Determine the [X, Y] coordinate at the center of the cell enclosing the given text.  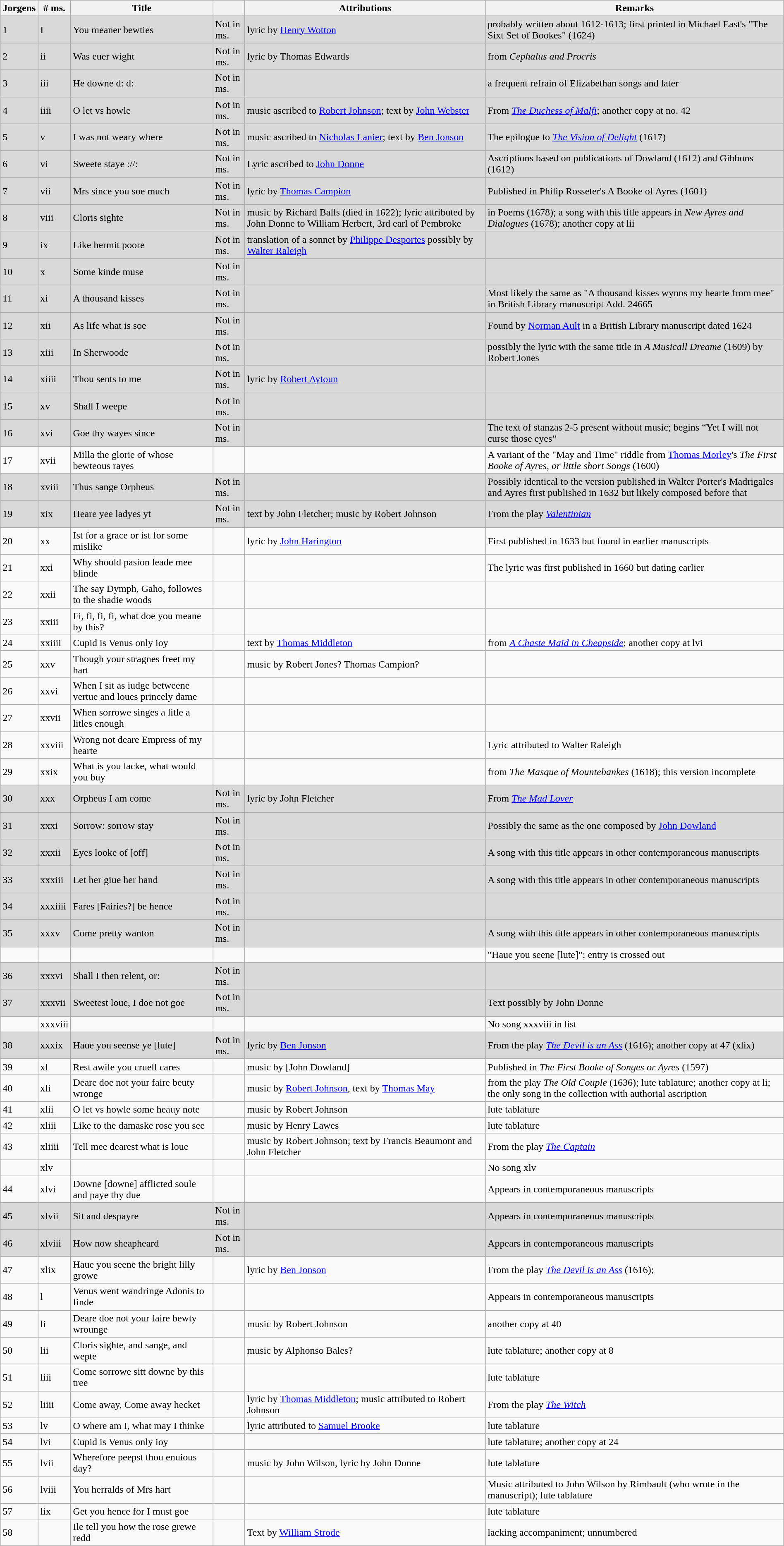
xli [55, 1088]
22 [19, 595]
xl [55, 1067]
Why should pasion leade mee blinde [142, 567]
45 [19, 1216]
6 [19, 164]
Sorrow: sorrow stay [142, 826]
Most likely the same as "A thousand kisses wynns my hearte from mee" in British Library manuscript Add. 24665 [635, 299]
O let vs howle [142, 110]
lvii [55, 1462]
14 [19, 380]
xxviii [55, 744]
44 [19, 1189]
When I sit as iudge betweene vertue and loues princely dame [142, 691]
xxxi [55, 826]
Cloris sighte, and sange, and wepte [142, 1351]
Sweete staye ://: [142, 164]
Found by Norman Ault in a British Library manuscript dated 1624 [635, 325]
Ist for a grace or ist for some mislike [142, 541]
40 [19, 1088]
When sorrowe singes a litle a litles enough [142, 718]
The say Dymph, Gaho, followes to the shadie woods [142, 595]
xi [55, 299]
Sweetest loue, I doe not goe [142, 1003]
"Haue you seene [lute]"; entry is crossed out [635, 955]
xlvii [55, 1216]
A thousand kisses [142, 299]
music by Robert Johnson; text by Francis Beaumont and John Fletcher [365, 1146]
From the play The Captain [635, 1146]
Wherefore peepst thou enuious day? [142, 1462]
From the play Valentinian [635, 514]
51 [19, 1377]
21 [19, 567]
lute tablature; another copy at 8 [635, 1351]
music ascribed to Nicholas Lanier; text by Ben Jonson [365, 137]
No song xlv [635, 1168]
18 [19, 487]
xlii [55, 1109]
39 [19, 1067]
41 [19, 1109]
Possibly identical to the version published in Walter Porter's Madrigales and Ayres first published in 1632 but likely composed before that [635, 487]
xxxiii [55, 879]
Eyes looke of [off] [142, 853]
Though your stragnes freet my hart [142, 664]
lyric by Thomas Edwards [365, 56]
Let her giue her hand [142, 879]
xxxviii [55, 1024]
music by Alphonso Bales? [365, 1351]
xxvi [55, 691]
xii [55, 325]
20 [19, 541]
Heare yee ladyes yt [142, 514]
xiiii [55, 380]
Text by William Strode [365, 1533]
The lyric was first published in 1660 but dating earlier [635, 567]
Venus went wandringe Adonis to finde [142, 1297]
xvii [55, 460]
4 [19, 110]
Rest awile you cruell cares [142, 1067]
19 [19, 514]
11 [19, 299]
xxxvi [55, 976]
42 [19, 1125]
lv [55, 1426]
Cloris sighte [142, 218]
He downe d: d: [142, 84]
Haue you seense ye [lute] [142, 1046]
xviii [55, 487]
iiii [55, 110]
34 [19, 907]
vi [55, 164]
xlviii [55, 1243]
liiii [55, 1405]
26 [19, 691]
Ascriptions based on publications of Dowland (1612) and Gibbons (1612) [635, 164]
From the play The Devil is an Ass (1616); [635, 1270]
36 [19, 976]
xxxix [55, 1046]
From the play The Devil is an Ass (1616); another copy at 47 (xlix) [635, 1046]
10 [19, 271]
Remarks [635, 8]
56 [19, 1490]
xx [55, 541]
17 [19, 460]
xxi [55, 567]
30 [19, 799]
music by Henry Lawes [365, 1125]
Get you hence for I must goe [142, 1511]
16 [19, 433]
from The Masque of Mountebankes (1618); this version incomplete [635, 772]
28 [19, 744]
25 [19, 664]
24 [19, 643]
xxx [55, 799]
I [55, 30]
music by Robert Johnson, text by Thomas May [365, 1088]
another copy at 40 [635, 1323]
lyric by John Fletcher [365, 799]
50 [19, 1351]
23 [19, 621]
xlvi [55, 1189]
57 [19, 1511]
Lyric ascribed to John Donne [365, 164]
viii [55, 218]
xxxvii [55, 1003]
music by John Wilson, lyric by John Donne [365, 1462]
Milla the glorie of whose bewteous rayes [142, 460]
3 [19, 84]
Ile tell you how the rose grewe redd [142, 1533]
text by John Fletcher; music by Robert Johnson [365, 514]
from the play The Old Couple (1636); lute tablature; another copy at li; the only song in the collection with authorial ascription [635, 1088]
O let vs howle some heauy note [142, 1109]
12 [19, 325]
x [55, 271]
xxxiiii [55, 907]
from Cephalus and Procris [635, 56]
Haue you seene the bright lilly growe [142, 1270]
What is you lacke, what would you buy [142, 772]
Text possibly by John Donne [635, 1003]
The text of stanzas 2-5 present without music; begins “Yet I will not curse those eyes” [635, 433]
xlix [55, 1270]
xxiiii [55, 643]
ix [55, 245]
Come sorrowe sitt downe by this tree [142, 1377]
Possibly the same as the one composed by John Dowland [635, 826]
Published in Philip Rosseter's A Booke of Ayres (1601) [635, 191]
Like hermit poore [142, 245]
49 [19, 1323]
vii [55, 191]
43 [19, 1146]
xliii [55, 1125]
Wrong not deare Empress of my hearte [142, 744]
31 [19, 826]
48 [19, 1297]
xiii [55, 352]
Published in The First Booke of Songes or Ayres (1597) [635, 1067]
l [55, 1297]
32 [19, 853]
lix [55, 1511]
15 [19, 406]
# ms. [55, 8]
Shall I then relent, or: [142, 976]
Mrs since you soe much [142, 191]
47 [19, 1270]
Orpheus I am come [142, 799]
lyric by Robert Aytoun [365, 380]
Thus sange Orpheus [142, 487]
lii [55, 1351]
From the play The Witch [635, 1405]
xxiii [55, 621]
From The Duchess of Malfi; another copy at no. 42 [635, 110]
translation of a sonnet by Philippe Desportes possibly by Walter Raleigh [365, 245]
music ascribed to Robert Johnson; text by John Webster [365, 110]
How now sheapheard [142, 1243]
13 [19, 352]
xxii [55, 595]
27 [19, 718]
5 [19, 137]
v [55, 137]
ii [55, 56]
9 [19, 245]
29 [19, 772]
7 [19, 191]
music by Robert Jones? Thomas Campion? [365, 664]
iii [55, 84]
Tell mee dearest what is loue [142, 1146]
I was not weary where [142, 137]
in Poems (1678); a song with this title appears in New Ayres and Dialogues (1678); another copy at lii [635, 218]
37 [19, 1003]
Fares [Fairies?] be hence [142, 907]
Downe [downe] afflicted soule and paye thy due [142, 1189]
Was euer wight [142, 56]
In Sherwoode [142, 352]
possibly the lyric with the same title in A Musicall Dreame (1609) by Robert Jones [635, 352]
You herralds of Mrs hart [142, 1490]
text by Thomas Middleton [365, 643]
First published in 1633 but found in earlier manuscripts [635, 541]
2 [19, 56]
probably written about 1612-1613; first printed in Michael East's "The Sixt Set of Bookes" (1624) [635, 30]
Come away, Come away hecket [142, 1405]
8 [19, 218]
xix [55, 514]
lyric by Thomas Campion [365, 191]
xxix [55, 772]
Lyric attributed to Walter Raleigh [635, 744]
55 [19, 1462]
Thou sents to me [142, 380]
Come pretty wanton [142, 933]
Jorgens [19, 8]
A variant of the "May and Time" riddle from Thomas Morley's The First Booke of Ayres, or little short Songs (1600) [635, 460]
46 [19, 1243]
Deare doe not your faire bewty wrounge [142, 1323]
xxxii [55, 853]
54 [19, 1441]
Shall I weepe [142, 406]
from A Chaste Maid in Cheapside; another copy at lvi [635, 643]
58 [19, 1533]
lyric by Thomas Middleton; music attributed to Robert Johnson [365, 1405]
Some kinde muse [142, 271]
xxvii [55, 718]
Title [142, 8]
xxv [55, 664]
Deare doe not your faire beuty wronge [142, 1088]
xvi [55, 433]
You meaner bewties [142, 30]
lyric by Henry Wotton [365, 30]
52 [19, 1405]
Goe thy wayes since [142, 433]
lyric by John Harington [365, 541]
Like to the damaske rose you see [142, 1125]
From The Mad Lover [635, 799]
a frequent refrain of Elizabethan songs and later [635, 84]
lute tablature; another copy at 24 [635, 1441]
liii [55, 1377]
No song xxxviii in list [635, 1024]
Attributions [365, 8]
lyric attributed to Samuel Brooke [365, 1426]
lacking accompaniment; unnumbered [635, 1533]
xlv [55, 1168]
xxxv [55, 933]
35 [19, 933]
38 [19, 1046]
lviii [55, 1490]
O where am I, what may I thinke [142, 1426]
The epilogue to The Vision of Delight (1617) [635, 137]
music by [John Dowland] [365, 1067]
33 [19, 879]
xv [55, 406]
1 [19, 30]
Fi, fi, fi, fi, what doe you meane by this? [142, 621]
53 [19, 1426]
li [55, 1323]
Music attributed to John Wilson by Rimbault (who wrote in the manuscript); lute tablature [635, 1490]
Sit and despayre [142, 1216]
music by Richard Balls (died in 1622); lyric attributed by John Donne to William Herbert, 3rd earl of Pembroke [365, 218]
As life what is soe [142, 325]
xliiii [55, 1146]
lvi [55, 1441]
